Locate the cell with the specified text and output its (X, Y) center coordinate. 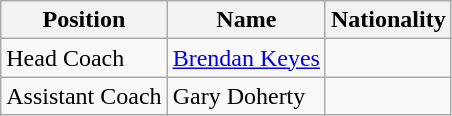
Name (246, 20)
Brendan Keyes (246, 58)
Gary Doherty (246, 96)
Nationality (388, 20)
Assistant Coach (84, 96)
Head Coach (84, 58)
Position (84, 20)
